For the text-containing cell, return its midpoint in (X, Y) coordinate format. 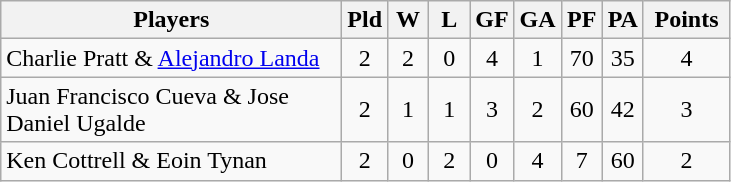
PA (622, 20)
42 (622, 110)
Charlie Pratt & Alejandro Landa (172, 58)
70 (582, 58)
PF (582, 20)
Points (686, 20)
7 (582, 161)
W (408, 20)
GA (538, 20)
Juan Francisco Cueva & Jose Daniel Ugalde (172, 110)
Ken Cottrell & Eoin Tynan (172, 161)
L (450, 20)
Pld (365, 20)
Players (172, 20)
35 (622, 58)
GF (492, 20)
